Pinpoint the cell where the given text exists, returning its [x, y] midpoint coordinate. 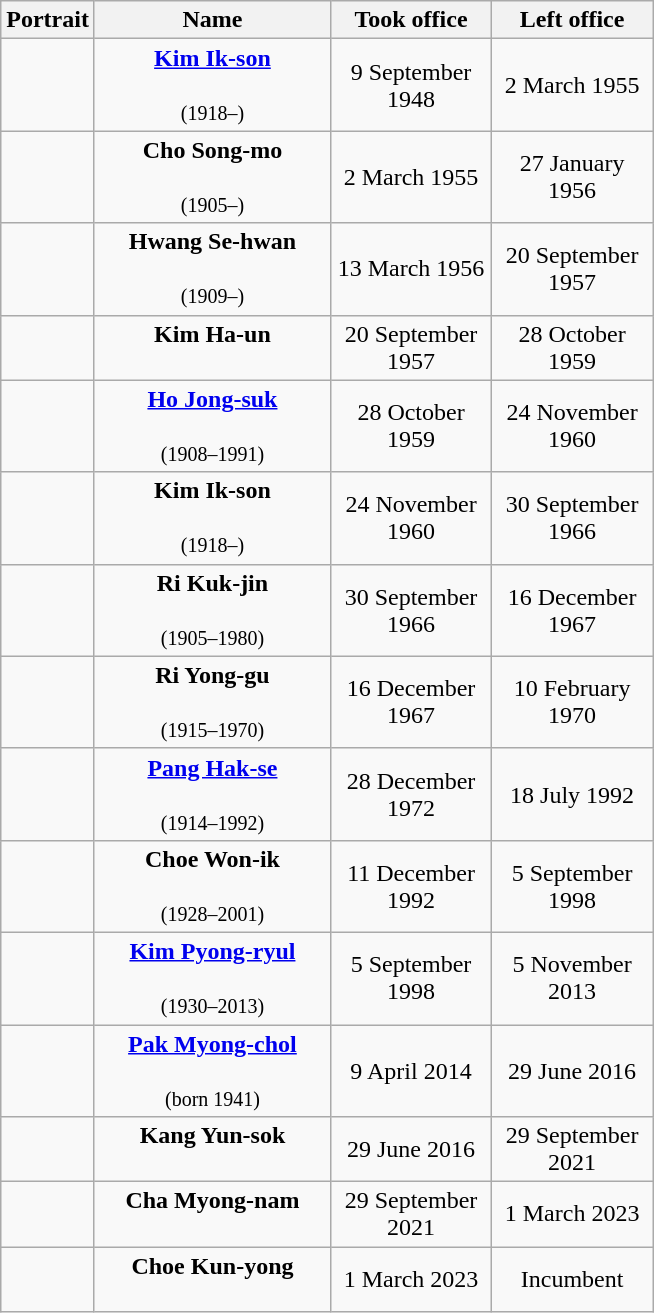
13 March 1956 [410, 269]
18 July 1992 [572, 794]
Choe Kun-yong [212, 1280]
Choe Won-ik(1928–2001) [212, 886]
5 November 2013 [572, 978]
Portrait [48, 20]
9 September 1948 [410, 85]
10 February 1970 [572, 702]
Ri Yong-gu(1915–1970) [212, 702]
28 December 1972 [410, 794]
27 January 1956 [572, 177]
Pang Hak-se(1914–1992) [212, 794]
Pak Myong-chol(born 1941) [212, 1070]
Kim Pyong-ryul(1930–2013) [212, 978]
Cho Song-mo(1905–) [212, 177]
Ho Jong-suk(1908–1991) [212, 426]
9 April 2014 [410, 1070]
Kang Yun-sok [212, 1150]
Name [212, 20]
Incumbent [572, 1280]
Cha Myong-nam [212, 1214]
Hwang Se-hwan(1909–) [212, 269]
Took office [410, 20]
Kim Ha-un [212, 348]
Ri Kuk-jin(1905–1980) [212, 610]
11 December 1992 [410, 886]
Left office [572, 20]
